Extract the (X, Y) coordinate from the center of the cell holding the provided text.  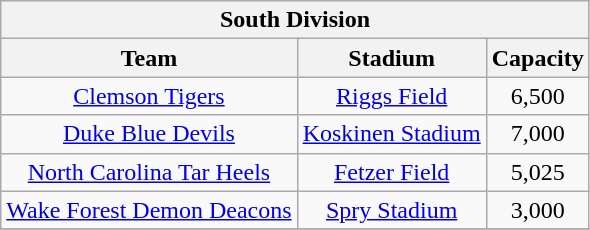
South Division (296, 20)
5,025 (538, 172)
Koskinen Stadium (392, 134)
Fetzer Field (392, 172)
Team (149, 58)
7,000 (538, 134)
Wake Forest Demon Deacons (149, 210)
North Carolina Tar Heels (149, 172)
Duke Blue Devils (149, 134)
3,000 (538, 210)
6,500 (538, 96)
Spry Stadium (392, 210)
Clemson Tigers (149, 96)
Stadium (392, 58)
Capacity (538, 58)
Riggs Field (392, 96)
